Find where the given text appears and provide that cell's center as [X, Y] coordinate. 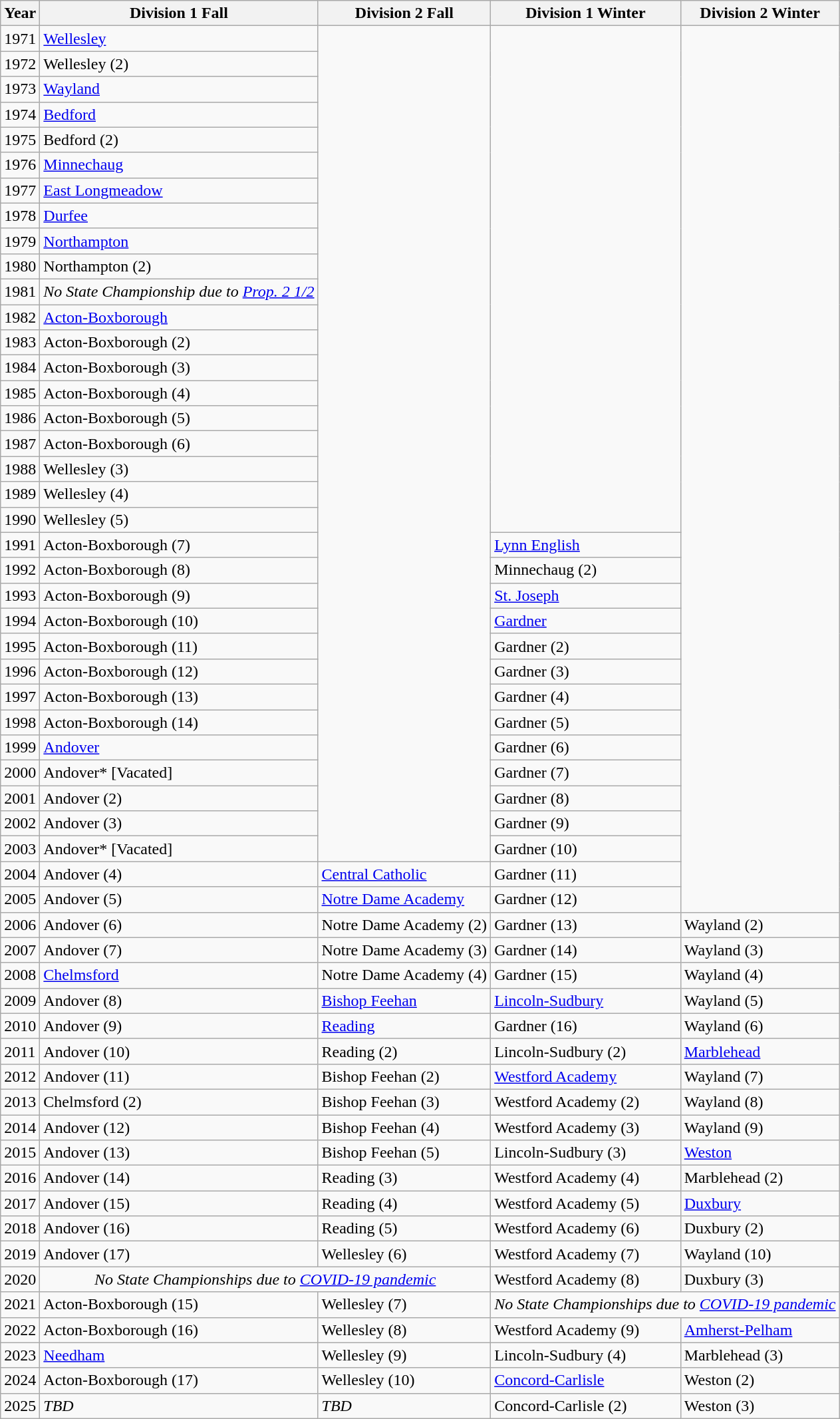
Andover (9) [179, 1026]
Acton-Boxborough (8) [179, 570]
2002 [20, 824]
1983 [20, 343]
Wayland (9) [760, 1128]
Wayland (4) [760, 975]
Andover (15) [179, 1203]
2001 [20, 798]
Andover (10) [179, 1051]
Acton-Boxborough [179, 317]
Bishop Feehan (4) [404, 1128]
Acton-Boxborough (14) [179, 722]
Andover (12) [179, 1128]
Acton-Boxborough (4) [179, 393]
2003 [20, 849]
No State Championship due to Prop. 2 1/2 [179, 291]
2018 [20, 1229]
1972 [20, 64]
1985 [20, 393]
Reading (4) [404, 1203]
Gardner (9) [586, 824]
2010 [20, 1026]
Wayland (10) [760, 1254]
2022 [20, 1330]
Reading (2) [404, 1051]
1999 [20, 748]
Westford Academy (4) [586, 1178]
Gardner (16) [586, 1026]
1971 [20, 39]
Andover (14) [179, 1178]
Andover (16) [179, 1229]
Gardner (4) [586, 697]
Year [20, 13]
1994 [20, 621]
1989 [20, 494]
Andover (4) [179, 874]
Notre Dame Academy [404, 899]
Gardner (3) [586, 671]
Marblehead [760, 1051]
Westford Academy (8) [586, 1279]
2007 [20, 950]
Wellesley (9) [404, 1355]
Bishop Feehan (3) [404, 1102]
2013 [20, 1102]
1978 [20, 216]
Wayland (8) [760, 1102]
Lincoln-Sudbury [586, 1001]
1980 [20, 266]
Notre Dame Academy (4) [404, 975]
Marblehead (3) [760, 1355]
1974 [20, 114]
2009 [20, 1001]
Reading (3) [404, 1178]
1981 [20, 291]
Gardner [586, 621]
Weston (3) [760, 1406]
Duxbury (3) [760, 1279]
Andover (6) [179, 925]
Westford Academy (7) [586, 1254]
2014 [20, 1128]
Acton-Boxborough (2) [179, 343]
Wayland (6) [760, 1026]
Westford Academy (9) [586, 1330]
Andover (11) [179, 1076]
Durfee [179, 216]
Andover (5) [179, 899]
Acton-Boxborough (11) [179, 646]
Gardner (14) [586, 950]
Concord-Carlisle [586, 1380]
Acton-Boxborough (10) [179, 621]
Marblehead (2) [760, 1178]
2008 [20, 975]
1987 [20, 444]
Andover (3) [179, 824]
Wellesley (7) [404, 1305]
Gardner (15) [586, 975]
1976 [20, 165]
Central Catholic [404, 874]
Division 2 Winter [760, 13]
Wellesley (2) [179, 64]
2016 [20, 1178]
Lincoln-Sudbury (3) [586, 1153]
1995 [20, 646]
Amherst-Pelham [760, 1330]
2000 [20, 773]
Bishop Feehan (2) [404, 1076]
Westford Academy [586, 1076]
2019 [20, 1254]
Gardner (13) [586, 925]
Acton-Boxborough (13) [179, 697]
Gardner (7) [586, 773]
Acton-Boxborough (3) [179, 368]
2024 [20, 1380]
1996 [20, 671]
Wayland (2) [760, 925]
Northampton [179, 241]
Reading [404, 1026]
Division 1 Winter [586, 13]
Wayland (5) [760, 1001]
Notre Dame Academy (2) [404, 925]
Division 2 Fall [404, 13]
Wellesley (10) [404, 1380]
1986 [20, 418]
Wellesley (6) [404, 1254]
Gardner (5) [586, 722]
Wayland [179, 89]
1977 [20, 190]
Westford Academy (3) [586, 1128]
2015 [20, 1153]
Weston (2) [760, 1380]
Needham [179, 1355]
Andover (13) [179, 1153]
1988 [20, 469]
2011 [20, 1051]
2017 [20, 1203]
Lincoln-Sudbury (4) [586, 1355]
1984 [20, 368]
1975 [20, 140]
Gardner (11) [586, 874]
Wellesley (3) [179, 469]
St. Joseph [586, 595]
Wayland (3) [760, 950]
2005 [20, 899]
Weston [760, 1153]
1990 [20, 520]
Acton-Boxborough (9) [179, 595]
Andover (2) [179, 798]
Acton-Boxborough (12) [179, 671]
Gardner (10) [586, 849]
Acton-Boxborough (5) [179, 418]
Minnechaug (2) [586, 570]
Acton-Boxborough (6) [179, 444]
Andover (8) [179, 1001]
Andover [179, 748]
Westford Academy (6) [586, 1229]
Andover (7) [179, 950]
Wellesley (4) [179, 494]
Division 1 Fall [179, 13]
2006 [20, 925]
Wellesley (8) [404, 1330]
Chelmsford [179, 975]
Westford Academy (5) [586, 1203]
2004 [20, 874]
1991 [20, 545]
1992 [20, 570]
Gardner (6) [586, 748]
Lynn English [586, 545]
Bishop Feehan [404, 1001]
Bedford (2) [179, 140]
Westford Academy (2) [586, 1102]
Reading (5) [404, 1229]
Wellesley (5) [179, 520]
Acton-Boxborough (7) [179, 545]
Wellesley [179, 39]
Duxbury (2) [760, 1229]
1997 [20, 697]
East Longmeadow [179, 190]
1993 [20, 595]
Notre Dame Academy (3) [404, 950]
2020 [20, 1279]
Gardner (12) [586, 899]
Minnechaug [179, 165]
1998 [20, 722]
Bedford [179, 114]
Northampton (2) [179, 266]
2025 [20, 1406]
Lincoln-Sudbury (2) [586, 1051]
Andover (17) [179, 1254]
1973 [20, 89]
Acton-Boxborough (17) [179, 1380]
Gardner (2) [586, 646]
Concord-Carlisle (2) [586, 1406]
Bishop Feehan (5) [404, 1153]
Wayland (7) [760, 1076]
2021 [20, 1305]
2023 [20, 1355]
Chelmsford (2) [179, 1102]
Gardner (8) [586, 798]
Acton-Boxborough (15) [179, 1305]
1979 [20, 241]
2012 [20, 1076]
Duxbury [760, 1203]
Acton-Boxborough (16) [179, 1330]
1982 [20, 317]
